Determine the [x, y] coordinate at the center of the cell enclosing the given text.  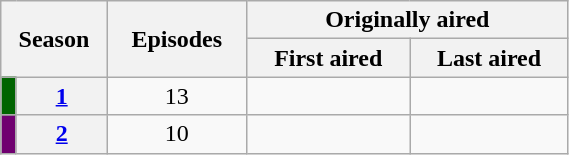
1 [62, 96]
First aired [328, 58]
13 [176, 96]
Season [54, 39]
Last aired [489, 58]
Episodes [176, 39]
10 [176, 134]
2 [62, 134]
Originally aired [407, 20]
